Locate the cell with the specified text and output its (x, y) center coordinate. 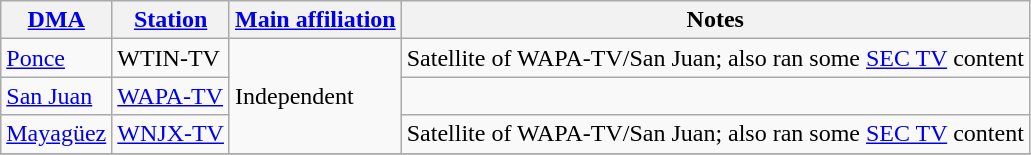
San Juan (56, 96)
WTIN-TV (171, 58)
DMA (56, 20)
Notes (715, 20)
Main affiliation (315, 20)
Mayagüez (56, 134)
WAPA-TV (171, 96)
WNJX-TV (171, 134)
Station (171, 20)
Ponce (56, 58)
Independent (315, 96)
